From the cell containing the given text, extract its center point as [x, y] coordinate. 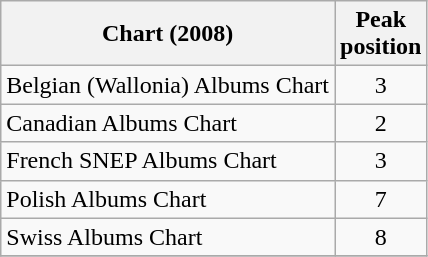
Canadian Albums Chart [168, 123]
Belgian (Wallonia) Albums Chart [168, 85]
8 [380, 237]
Chart (2008) [168, 34]
Peakposition [380, 34]
7 [380, 199]
French SNEP Albums Chart [168, 161]
Polish Albums Chart [168, 199]
Swiss Albums Chart [168, 237]
2 [380, 123]
